From the cell containing the given text, extract its center point as (X, Y) coordinate. 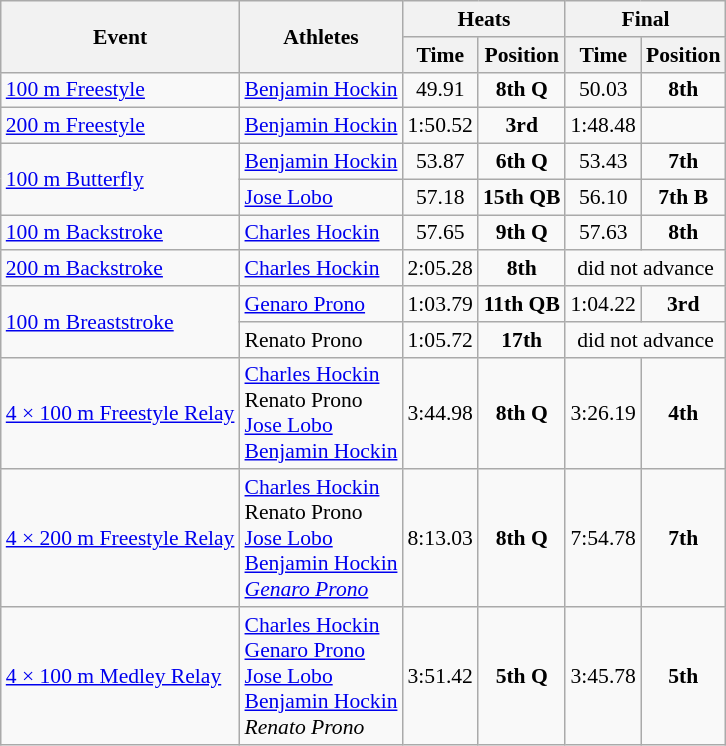
3:26.19 (602, 413)
8:13.03 (440, 539)
Renato Prono (320, 340)
1:50.52 (440, 126)
3:45.78 (602, 676)
100 m Backstroke (120, 233)
17th (522, 340)
11th QB (522, 304)
Event (120, 36)
Final (645, 19)
2:05.28 (440, 269)
100 m Freestyle (120, 90)
5th Q (522, 676)
53.87 (440, 162)
1:48.48 (602, 126)
57.63 (602, 233)
100 m Butterfly (120, 180)
7th B (683, 197)
57.65 (440, 233)
4 × 200 m Freestyle Relay (120, 539)
Heats (484, 19)
57.18 (440, 197)
Athletes (320, 36)
200 m Backstroke (120, 269)
3:51.42 (440, 676)
1:04.22 (602, 304)
Jose Lobo (320, 197)
5th (683, 676)
9th Q (522, 233)
200 m Freestyle (120, 126)
15th QB (522, 197)
49.91 (440, 90)
Genaro Prono (320, 304)
53.43 (602, 162)
4 × 100 m Medley Relay (120, 676)
Charles HockinRenato PronoJose LoboBenjamin HockinGenaro Prono (320, 539)
7:54.78 (602, 539)
6th Q (522, 162)
3:44.98 (440, 413)
1:03.79 (440, 304)
4th (683, 413)
Charles HockinRenato PronoJose LoboBenjamin Hockin (320, 413)
100 m Breaststroke (120, 322)
4 × 100 m Freestyle Relay (120, 413)
Charles HockinGenaro PronoJose LoboBenjamin HockinRenato Prono (320, 676)
56.10 (602, 197)
1:05.72 (440, 340)
50.03 (602, 90)
